Capture the cell that displays the provided text and extract its [x, y] central coordinate. 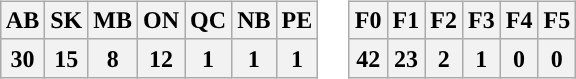
F4 [519, 20]
MB [113, 20]
AB [22, 20]
NB [254, 20]
QC [208, 20]
42 [368, 58]
12 [162, 58]
PE [297, 20]
F1 [406, 20]
F2 [444, 20]
ON [162, 20]
2 [444, 58]
30 [22, 58]
F3 [481, 20]
15 [66, 58]
SK [66, 20]
F0 [368, 20]
F5 [557, 20]
8 [113, 58]
23 [406, 58]
